Find where the given text appears and provide that cell's center as (X, Y) coordinate. 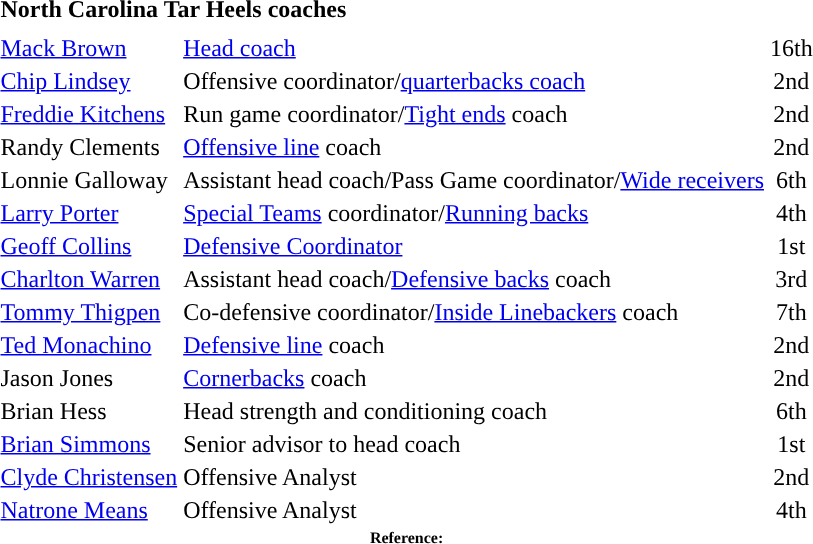
Head strength and conditioning coach (474, 411)
Defensive line coach (474, 345)
Special Teams coordinator/Running backs (474, 213)
Assistant head coach/Pass Game coordinator/Wide receivers (474, 180)
Defensive Coordinator (474, 246)
Senior advisor to head coach (474, 444)
Run game coordinator/Tight ends coach (474, 114)
Assistant head coach/Defensive backs coach (474, 279)
Offensive line coach (474, 147)
Co-defensive coordinator/Inside Linebackers coach (474, 312)
Offensive coordinator/quarterbacks coach (474, 81)
Head coach (474, 48)
Cornerbacks coach (474, 378)
